Scan for the cell matching the given text and deliver its [X, Y] coordinate at center. 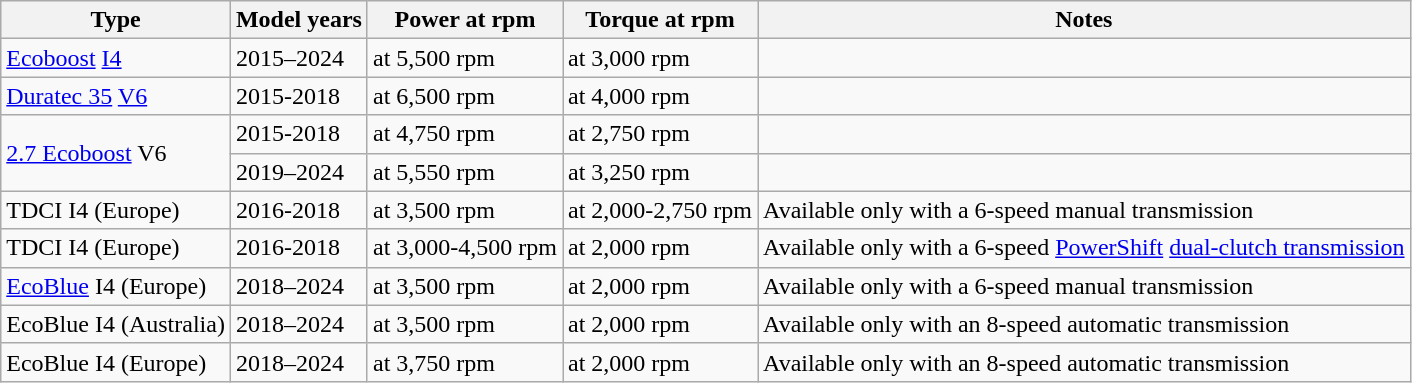
at 3,000 rpm [660, 58]
at 2,000-2,750 rpm [660, 210]
Model years [298, 20]
EcoBlue I4 (Australia) [116, 324]
at 4,000 rpm [660, 96]
Available only with a 6-speed PowerShift dual-clutch transmission [1084, 248]
at 5,500 rpm [464, 58]
2015–2024 [298, 58]
2.7 Ecoboost V6 [116, 153]
at 3,250 rpm [660, 172]
at 5,550 rpm [464, 172]
at 3,000-4,500 rpm [464, 248]
at 2,750 rpm [660, 134]
at 3,750 rpm [464, 362]
Torque at rpm [660, 20]
at 4,750 rpm [464, 134]
Power at rpm [464, 20]
Ecoboost I4 [116, 58]
Notes [1084, 20]
Duratec 35 V6 [116, 96]
at 6,500 rpm [464, 96]
2019–2024 [298, 172]
Type [116, 20]
